Determine the [x, y] coordinate at the center of the cell enclosing the given text.  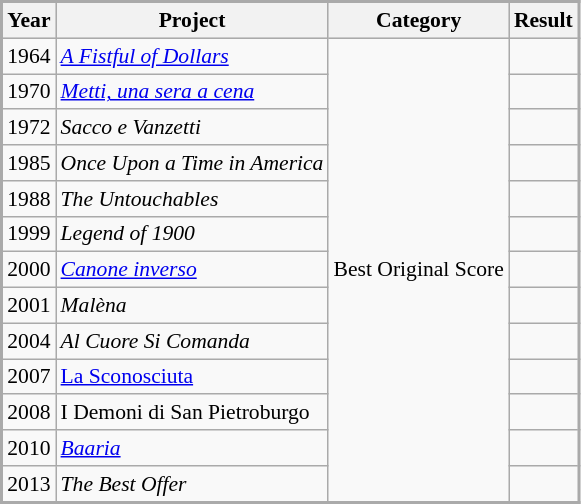
2008 [29, 413]
The Best Offer [192, 484]
Category [418, 20]
Sacco e Vanzetti [192, 128]
2010 [29, 448]
A Fistful of Dollars [192, 56]
2000 [29, 270]
2004 [29, 341]
Metti, una sera a cena [192, 92]
Best Original Score [418, 270]
2001 [29, 306]
Malèna [192, 306]
Canone inverso [192, 270]
1999 [29, 234]
Legend of 1900 [192, 234]
Result [544, 20]
1985 [29, 163]
2007 [29, 377]
Once Upon a Time in America [192, 163]
1972 [29, 128]
1988 [29, 199]
2013 [29, 484]
1964 [29, 56]
Baaria [192, 448]
The Untouchables [192, 199]
Project [192, 20]
La Sconosciuta [192, 377]
Year [29, 20]
1970 [29, 92]
Al Cuore Si Comanda [192, 341]
I Demoni di San Pietroburgo [192, 413]
